For the text-containing cell, return its midpoint in (x, y) coordinate format. 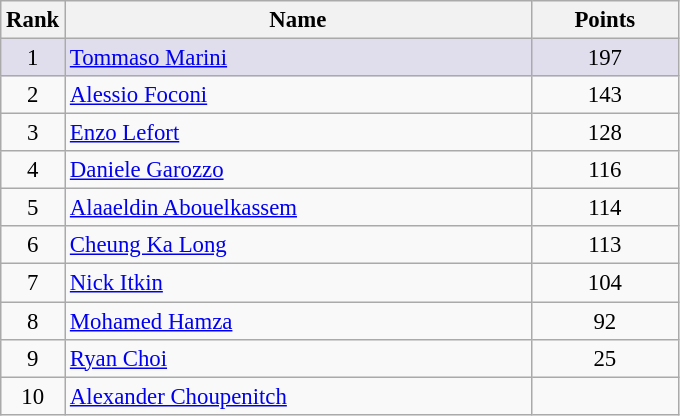
7 (33, 283)
104 (604, 283)
1 (33, 58)
Alessio Foconi (298, 95)
143 (604, 95)
113 (604, 245)
Mohamed Hamza (298, 321)
6 (33, 245)
Alaaeldin Abouelkassem (298, 208)
Ryan Choi (298, 358)
9 (33, 358)
92 (604, 321)
Alexander Choupenitch (298, 396)
197 (604, 58)
Cheung Ka Long (298, 245)
116 (604, 170)
Name (298, 20)
114 (604, 208)
Points (604, 20)
Rank (33, 20)
2 (33, 95)
Tommaso Marini (298, 58)
5 (33, 208)
8 (33, 321)
Daniele Garozzo (298, 170)
4 (33, 170)
3 (33, 133)
25 (604, 358)
Nick Itkin (298, 283)
128 (604, 133)
Enzo Lefort (298, 133)
10 (33, 396)
